Find where the given text appears and provide that cell's center as [x, y] coordinate. 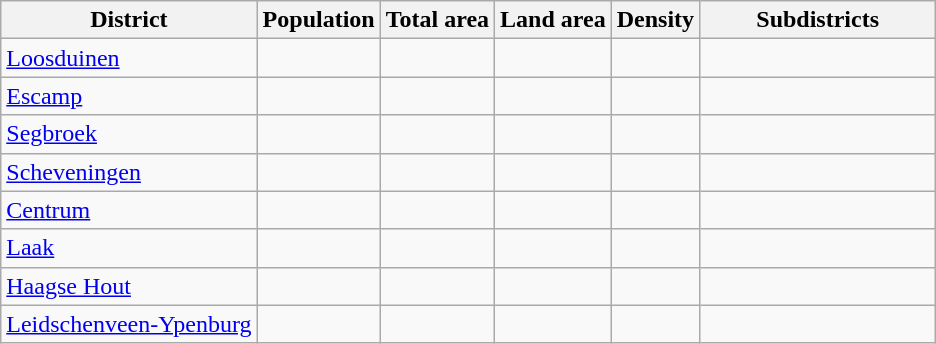
Scheveningen [129, 172]
Subdistricts [818, 20]
Escamp [129, 96]
Total area [437, 20]
Loosduinen [129, 58]
Haagse Hout [129, 286]
Land area [554, 20]
Density [655, 20]
Leidschenveen-Ypenburg [129, 324]
District [129, 20]
Laak [129, 248]
Segbroek [129, 134]
Centrum [129, 210]
Population [318, 20]
